Determine the [X, Y] coordinate at the center of the cell enclosing the given text.  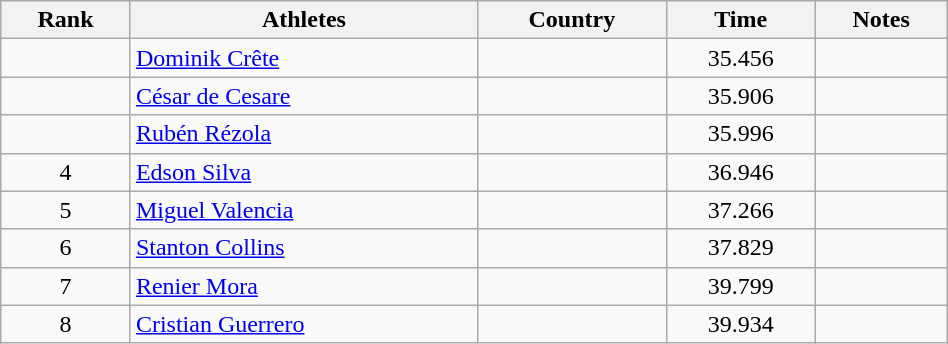
4 [66, 172]
6 [66, 248]
Stanton Collins [304, 248]
Country [572, 20]
37.266 [740, 210]
7 [66, 286]
35.906 [740, 96]
8 [66, 324]
Edson Silva [304, 172]
35.456 [740, 58]
Athletes [304, 20]
36.946 [740, 172]
Cristian Guerrero [304, 324]
César de Cesare [304, 96]
5 [66, 210]
Rank [66, 20]
Rubén Rézola [304, 134]
Time [740, 20]
Renier Mora [304, 286]
Notes [881, 20]
Miguel Valencia [304, 210]
Dominik Crête [304, 58]
37.829 [740, 248]
35.996 [740, 134]
39.934 [740, 324]
39.799 [740, 286]
